Detect which cell encompasses the target text, then output its [X, Y] center coordinate. 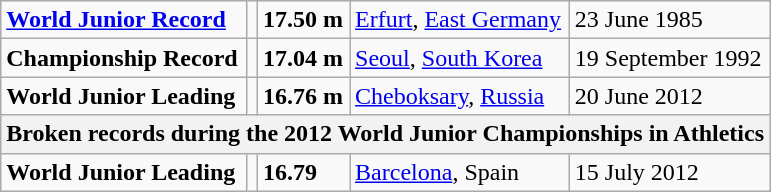
Seoul, South Korea [460, 58]
20 June 2012 [669, 96]
17.04 m [303, 58]
Cheboksary, Russia [460, 96]
Championship Record [124, 58]
Barcelona, Spain [460, 172]
19 September 1992 [669, 58]
16.76 m [303, 96]
17.50 m [303, 20]
16.79 [303, 172]
15 July 2012 [669, 172]
Broken records during the 2012 World Junior Championships in Athletics [386, 134]
23 June 1985 [669, 20]
World Junior Record [124, 20]
Erfurt, East Germany [460, 20]
